For the text-containing cell, return its midpoint in [x, y] coordinate format. 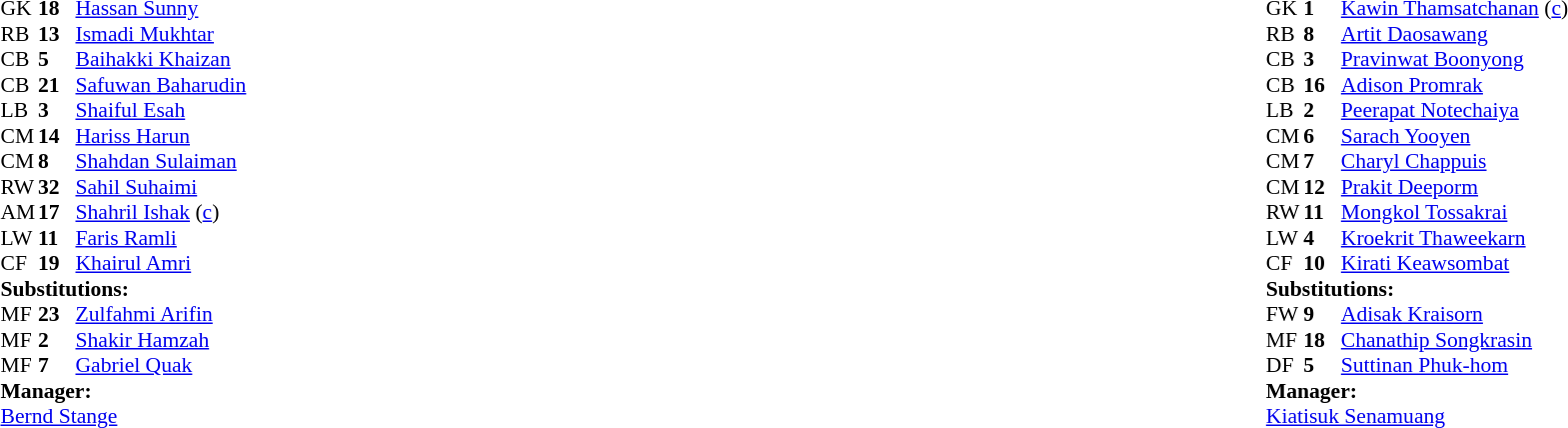
Hariss Harun [162, 136]
Kroekrit Thaweekarn [1455, 238]
Shahril Ishak (c) [162, 213]
17 [57, 213]
14 [57, 136]
Charyl Chappuis [1455, 161]
10 [1322, 263]
Prakit Deeporm [1455, 187]
6 [1322, 136]
FW [1285, 315]
23 [57, 315]
12 [1322, 187]
Ismadi Mukhtar [162, 34]
Baihakki Khaizan [162, 59]
Faris Ramli [162, 238]
13 [57, 34]
32 [57, 187]
9 [1322, 315]
Shaiful Esah [162, 111]
Shahdan Sulaiman [162, 161]
Suttinan Phuk-hom [1455, 365]
Adisak Kraisorn [1455, 315]
DF [1285, 365]
Peerapat Notechaiya [1455, 111]
Pravinwat Boonyong [1455, 59]
Kirati Keawsombat [1455, 263]
Shakir Hamzah [162, 340]
4 [1322, 238]
Artit Daosawang [1455, 34]
AM [19, 213]
Adison Promrak [1455, 85]
Safuwan Baharudin [162, 85]
18 [1322, 340]
Sarach Yooyen [1455, 136]
16 [1322, 85]
Mongkol Tossakrai [1455, 213]
Gabriel Quak [162, 365]
Chanathip Songkrasin [1455, 340]
19 [57, 263]
21 [57, 85]
Zulfahmi Arifin [162, 315]
Khairul Amri [162, 263]
Sahil Suhaimi [162, 187]
